Return the (X, Y) coordinate for the center point of the cell that contains the specified text.  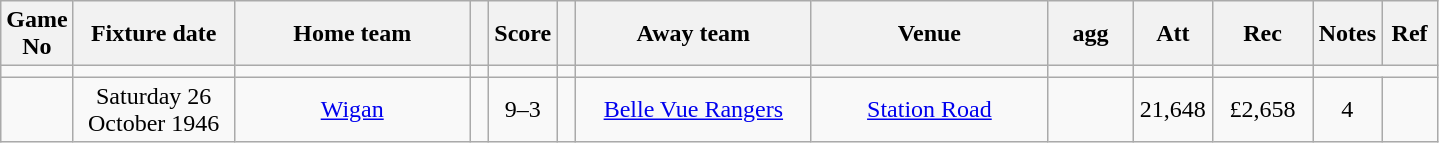
Rec (1262, 34)
9–3 (523, 110)
Belle Vue Rangers (693, 110)
Home team (352, 34)
4 (1347, 110)
21,648 (1174, 110)
Saturday 26 October 1946 (154, 110)
Fixture date (154, 34)
Game No (37, 34)
Wigan (352, 110)
£2,658 (1262, 110)
Away team (693, 34)
Score (523, 34)
agg (1090, 34)
Att (1174, 34)
Notes (1347, 34)
Ref (1410, 34)
Station Road (929, 110)
Venue (929, 34)
